Provide the [x, y] coordinate of the cell's center where the given text is located.  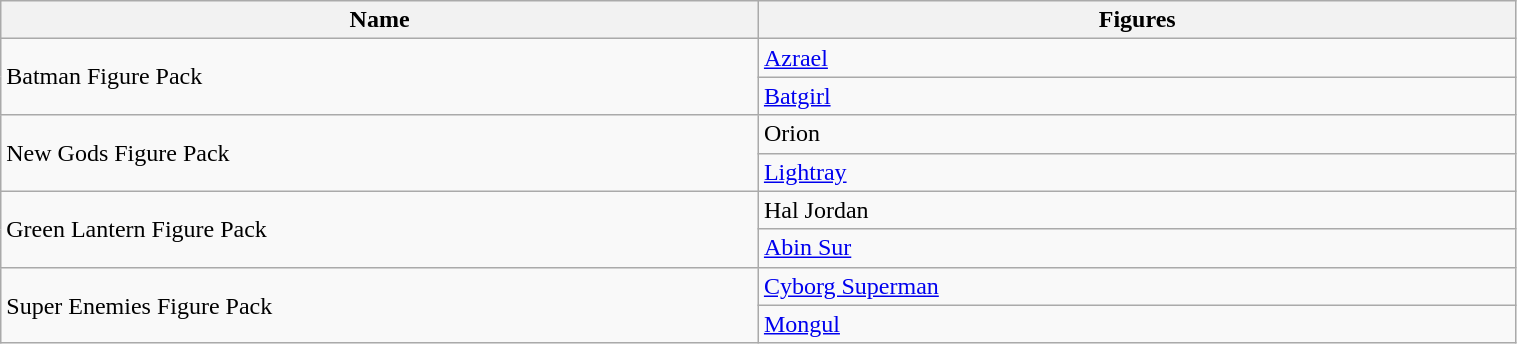
Name [380, 20]
Orion [1137, 134]
Abin Sur [1137, 248]
Mongul [1137, 324]
Figures [1137, 20]
Batgirl [1137, 96]
Cyborg Superman [1137, 286]
New Gods Figure Pack [380, 153]
Batman Figure Pack [380, 77]
Super Enemies Figure Pack [380, 305]
Azrael [1137, 58]
Lightray [1137, 172]
Green Lantern Figure Pack [380, 229]
Hal Jordan [1137, 210]
